For the text-containing cell, return its midpoint in [X, Y] coordinate format. 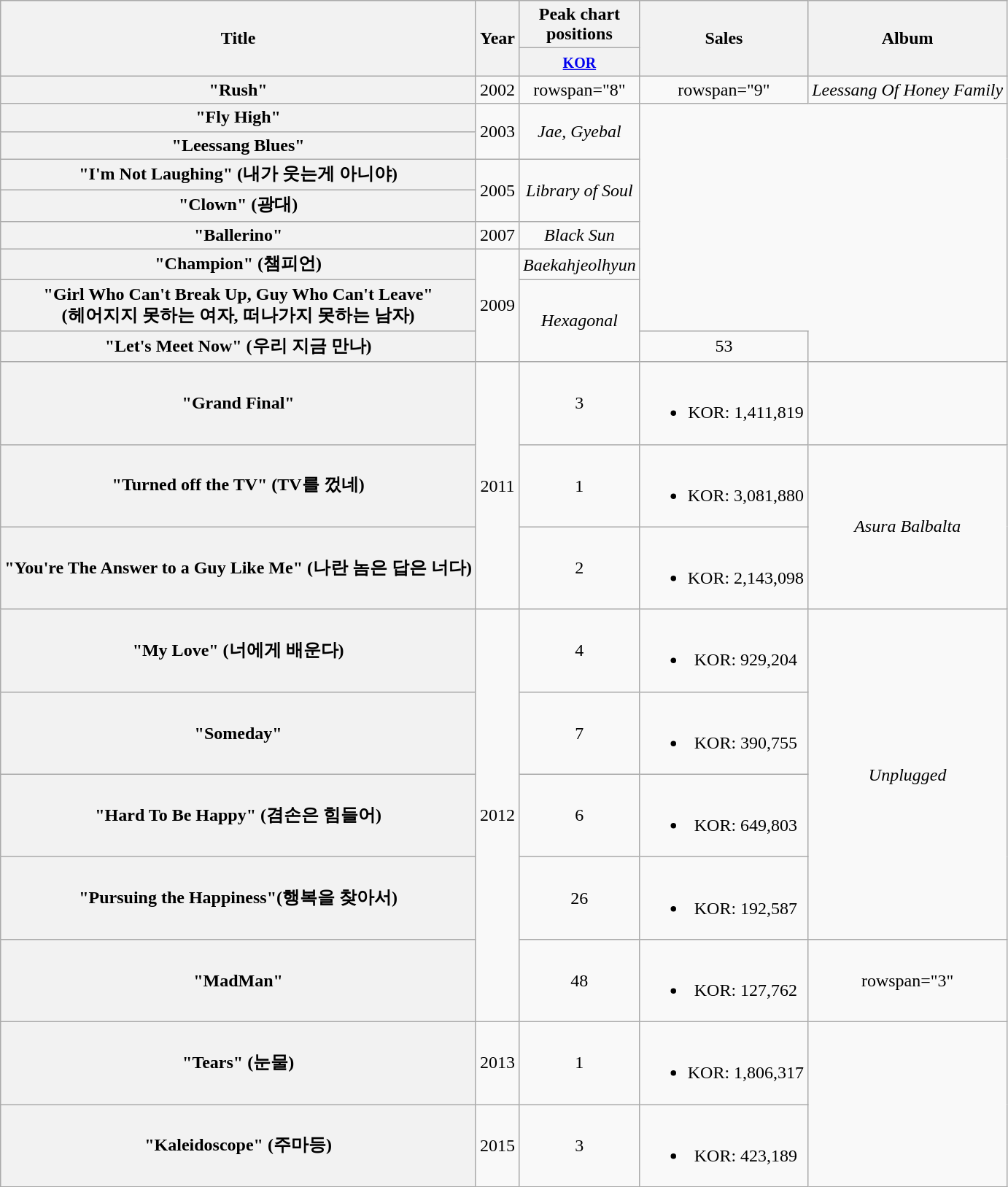
6 [580, 816]
"Girl Who Can't Break Up, Guy Who Can't Leave"(헤어지지 못하는 여자, 떠나가지 못하는 남자) [239, 306]
"Ballerino" [239, 235]
2007 [497, 235]
"Rush" [239, 90]
"Grand Final" [239, 403]
KOR: 649,803 [724, 816]
"Tears" (눈물) [239, 1062]
Jae, Gyebal [580, 131]
"Leessang Blues" [239, 145]
"Turned off the TV" (TV를 껐네) [239, 486]
Baekahjeolhyun [580, 264]
2002 [497, 90]
"Fly High" [239, 117]
Year [497, 38]
48 [580, 981]
2015 [497, 1145]
KOR: 423,189 [724, 1145]
Black Sun [580, 235]
26 [580, 897]
4 [580, 651]
Hexagonal [580, 321]
Leessang Of Honey Family [907, 90]
"Champion" (챔피언) [239, 264]
KOR: 390,755 [724, 732]
KOR: 1,411,819 [724, 403]
"My Love" (너에게 배운다) [239, 651]
KOR: 2,143,098 [724, 568]
KOR: 929,204 [724, 651]
Library of Soul [580, 190]
2 [580, 568]
2011 [497, 486]
"Hard To Be Happy" (겸손은 힘들어) [239, 816]
53 [724, 346]
KOR: 3,081,880 [724, 486]
KOR: 127,762 [724, 981]
"Clown" (광대) [239, 206]
2003 [497, 131]
2009 [497, 305]
2012 [497, 816]
KOR: 192,587 [724, 897]
Title [239, 38]
"MadMan" [239, 981]
"Pursuing the Happiness"(행복을 찾아서) [239, 897]
"You're The Answer to a Guy Like Me" (나란 놈은 답은 너다) [239, 568]
Peak chart positions [580, 25]
Album [907, 38]
KOR: 1,806,317 [724, 1062]
"Kaleidoscope" (주마등) [239, 1145]
rowspan="3" [907, 981]
Sales [724, 38]
Unplugged [907, 774]
2013 [497, 1062]
rowspan="9" [724, 90]
"Someday" [239, 732]
Asura Balbalta [907, 527]
2005 [497, 190]
"Let's Meet Now" (우리 지금 만나) [239, 346]
KOR [580, 62]
rowspan="8" [580, 90]
"I'm Not Laughing" (내가 웃는게 아니야) [239, 175]
7 [580, 732]
